Return [X, Y] of the center of cell containing provided text 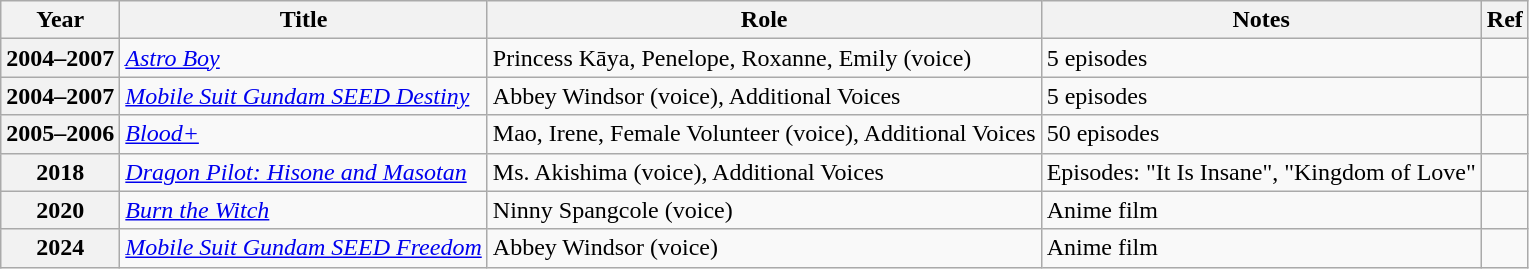
Astro Boy [304, 58]
Ninny Spangcole (voice) [764, 210]
Year [60, 20]
Abbey Windsor (voice) [764, 248]
50 episodes [1261, 134]
Mao, Irene, Female Volunteer (voice), Additional Voices [764, 134]
Notes [1261, 20]
Burn the Witch [304, 210]
Ms. Akishima (voice), Additional Voices [764, 172]
Mobile Suit Gundam SEED Freedom [304, 248]
Dragon Pilot: Hisone and Masotan [304, 172]
Princess Kāya, Penelope, Roxanne, Emily (voice) [764, 58]
Abbey Windsor (voice), Additional Voices [764, 96]
Role [764, 20]
Episodes: "It Is Insane", "Kingdom of Love" [1261, 172]
Title [304, 20]
2020 [60, 210]
Ref [1504, 20]
Blood+ [304, 134]
Mobile Suit Gundam SEED Destiny [304, 96]
2005–2006 [60, 134]
2024 [60, 248]
2018 [60, 172]
